Output the [x, y] coordinate of the center of the cell containing the given text.  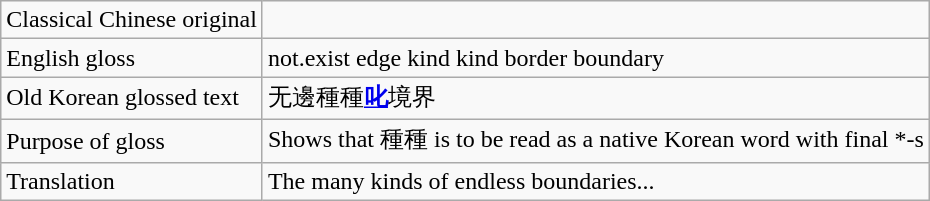
not.exist edge kind kind border boundary [596, 58]
Translation [132, 181]
无邊種種叱境界 [596, 98]
Purpose of gloss [132, 140]
English gloss [132, 58]
The many kinds of endless boundaries... [596, 181]
Classical Chinese original [132, 20]
Shows that 種種 is to be read as a native Korean word with final *-s [596, 140]
Old Korean glossed text [132, 98]
